Search for the cell housing the specified text and yield its (x, y) center coordinate. 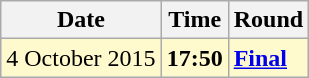
4 October 2015 (81, 58)
Time (194, 20)
Date (81, 20)
Final (268, 58)
Round (268, 20)
17:50 (194, 58)
